Provide the (X, Y) coordinate of the cell's center where the given text is located.  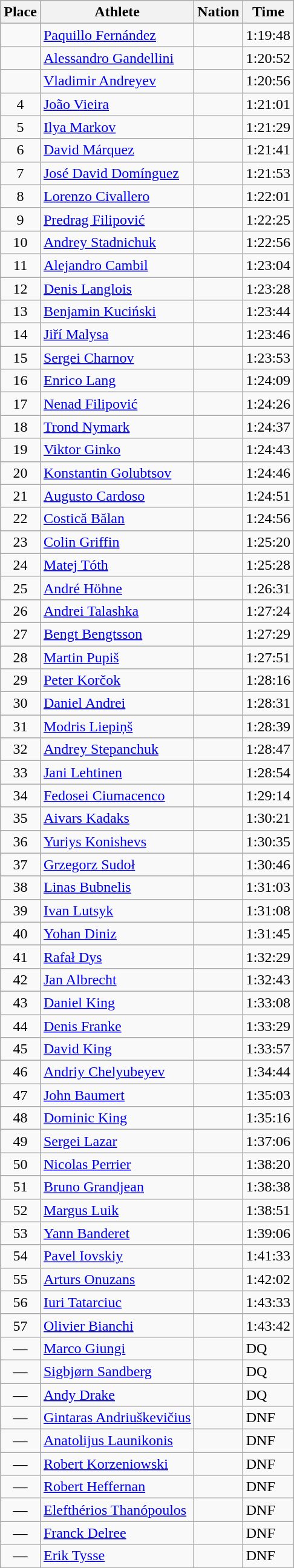
1:22:56 (268, 242)
34 (21, 796)
1:27:51 (268, 657)
David King (117, 1049)
52 (21, 1210)
Andrei Talashka (117, 611)
54 (21, 1256)
4 (21, 104)
1:38:38 (268, 1187)
24 (21, 565)
Viktor Ginko (117, 450)
6 (21, 150)
1:38:20 (268, 1164)
Predrag Filipović (117, 219)
1:23:53 (268, 358)
19 (21, 450)
1:23:44 (268, 312)
Gintaras Andriuškevičius (117, 1418)
1:33:29 (268, 1026)
1:43:42 (268, 1325)
1:23:28 (268, 289)
1:27:24 (268, 611)
Ilya Markov (117, 127)
49 (21, 1141)
16 (21, 381)
Margus Luik (117, 1210)
33 (21, 772)
Athlete (117, 12)
Ivan Lutsyk (117, 911)
20 (21, 473)
Alejandro Cambil (117, 265)
1:35:16 (268, 1118)
1:24:26 (268, 404)
1:33:57 (268, 1049)
Jani Lehtinen (117, 772)
Paquillo Fernández (117, 35)
David Márquez (117, 150)
1:27:29 (268, 634)
46 (21, 1072)
Rafał Dys (117, 957)
1:30:46 (268, 865)
Peter Korčok (117, 680)
Yuriys Konishevs (117, 842)
31 (21, 726)
1:31:03 (268, 888)
Daniel King (117, 1003)
32 (21, 749)
1:20:52 (268, 58)
Daniel Andrei (117, 703)
44 (21, 1026)
Robert Heffernan (117, 1487)
Augusto Cardoso (117, 496)
1:25:28 (268, 565)
Jiří Malysa (117, 335)
1:22:01 (268, 196)
56 (21, 1302)
1:24:51 (268, 496)
37 (21, 865)
Benjamin Kuciński (117, 312)
Vladimir Andreyev (117, 81)
51 (21, 1187)
Linas Bubnelis (117, 888)
1:23:04 (268, 265)
1:21:01 (268, 104)
1:21:29 (268, 127)
Sigbjørn Sandberg (117, 1371)
John Baumert (117, 1095)
1:25:20 (268, 542)
Nenad Filipović (117, 404)
Dominic King (117, 1118)
36 (21, 842)
Denis Franke (117, 1026)
Iuri Tatarciuc (117, 1302)
1:39:06 (268, 1233)
Nation (218, 12)
5 (21, 127)
Matej Tóth (117, 565)
1:34:44 (268, 1072)
25 (21, 588)
1:31:08 (268, 911)
Grzegorz Sudoł (117, 865)
Erik Tysse (117, 1556)
Modris Liepiņš (117, 726)
1:29:14 (268, 796)
1:31:45 (268, 934)
29 (21, 680)
15 (21, 358)
Fedosei Ciumacenco (117, 796)
1:37:06 (268, 1141)
1:28:16 (268, 680)
1:19:48 (268, 35)
1:21:53 (268, 173)
1:28:47 (268, 749)
Bruno Grandjean (117, 1187)
Yohan Diniz (117, 934)
1:20:56 (268, 81)
Bengt Bengtsson (117, 634)
18 (21, 427)
28 (21, 657)
Time (268, 12)
12 (21, 289)
Lorenzo Civallero (117, 196)
Andriy Chelyubeyev (117, 1072)
1:24:56 (268, 519)
23 (21, 542)
Enrico Lang (117, 381)
Andy Drake (117, 1394)
48 (21, 1118)
41 (21, 957)
1:42:02 (268, 1279)
53 (21, 1233)
José David Domínguez (117, 173)
1:21:41 (268, 150)
Yann Banderet (117, 1233)
Anatolijus Launikonis (117, 1441)
1:28:54 (268, 772)
1:32:43 (268, 980)
Sergei Charnov (117, 358)
1:41:33 (268, 1256)
35 (21, 819)
Nicolas Perrier (117, 1164)
40 (21, 934)
55 (21, 1279)
1:30:21 (268, 819)
13 (21, 312)
57 (21, 1325)
Andrey Stadnichuk (117, 242)
1:33:08 (268, 1003)
Arturs Onuzans (117, 1279)
Elefthérios Thanópoulos (117, 1510)
Konstantin Golubtsov (117, 473)
22 (21, 519)
1:35:03 (268, 1095)
27 (21, 634)
Sergei Lazar (117, 1141)
47 (21, 1095)
Place (21, 12)
50 (21, 1164)
Aivars Kadaks (117, 819)
39 (21, 911)
João Vieira (117, 104)
1:43:33 (268, 1302)
Martin Pupiš (117, 657)
1:24:09 (268, 381)
8 (21, 196)
1:30:35 (268, 842)
38 (21, 888)
17 (21, 404)
André Höhne (117, 588)
Franck Delree (117, 1533)
Marco Giungi (117, 1348)
1:28:31 (268, 703)
Olivier Bianchi (117, 1325)
Colin Griffin (117, 542)
7 (21, 173)
1:24:37 (268, 427)
Andrey Stepanchuk (117, 749)
1:28:39 (268, 726)
Trond Nymark (117, 427)
1:26:31 (268, 588)
Alessandro Gandellini (117, 58)
21 (21, 496)
1:24:43 (268, 450)
42 (21, 980)
30 (21, 703)
9 (21, 219)
Jan Albrecht (117, 980)
43 (21, 1003)
26 (21, 611)
1:32:29 (268, 957)
Robert Korzeniowski (117, 1464)
Denis Langlois (117, 289)
Costică Bălan (117, 519)
Pavel Iovskiy (117, 1256)
1:24:46 (268, 473)
45 (21, 1049)
1:38:51 (268, 1210)
11 (21, 265)
1:22:25 (268, 219)
14 (21, 335)
1:23:46 (268, 335)
10 (21, 242)
